From the cell containing the given text, extract its center point as (x, y) coordinate. 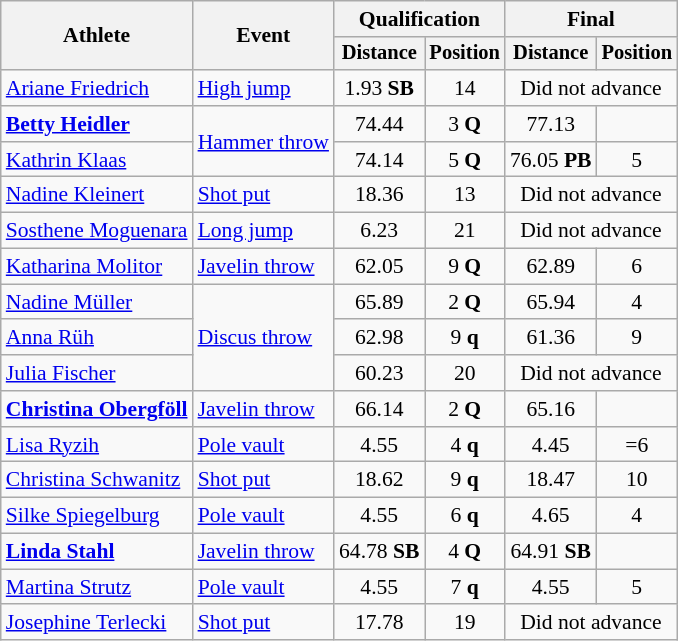
5 Q (464, 160)
18.47 (551, 480)
1.93 SB (380, 88)
Josephine Terlecki (97, 623)
62.98 (380, 338)
4 q (464, 445)
3 Q (464, 124)
66.14 (380, 409)
Discus throw (264, 338)
Katharina Molitor (97, 267)
Martina Strutz (97, 587)
74.44 (380, 124)
Kathrin Klaas (97, 160)
Betty Heidler (97, 124)
Long jump (264, 231)
6 q (464, 516)
High jump (264, 88)
Lisa Ryzih (97, 445)
64.78 SB (380, 552)
Final (591, 19)
62.05 (380, 267)
65.16 (551, 409)
Sosthene Moguenara (97, 231)
60.23 (380, 373)
13 (464, 195)
Julia Fischer (97, 373)
65.94 (551, 302)
9 Q (464, 267)
Christina Schwanitz (97, 480)
20 (464, 373)
62.89 (551, 267)
Ariane Friedrich (97, 88)
Linda Stahl (97, 552)
4.45 (551, 445)
Anna Rüh (97, 338)
Qualification (420, 19)
14 (464, 88)
6.23 (380, 231)
65.89 (380, 302)
Nadine Müller (97, 302)
9 (637, 338)
Christina Obergföll (97, 409)
10 (637, 480)
18.62 (380, 480)
21 (464, 231)
19 (464, 623)
Event (264, 36)
74.14 (380, 160)
Nadine Kleinert (97, 195)
4 Q (464, 552)
Silke Spiegelburg (97, 516)
76.05 PB (551, 160)
77.13 (551, 124)
Athlete (97, 36)
61.36 (551, 338)
6 (637, 267)
=6 (637, 445)
4.65 (551, 516)
18.36 (380, 195)
Hammer throw (264, 142)
17.78 (380, 623)
7 q (464, 587)
64.91 SB (551, 552)
